Detect which cell encompasses the target text, then output its (x, y) center coordinate. 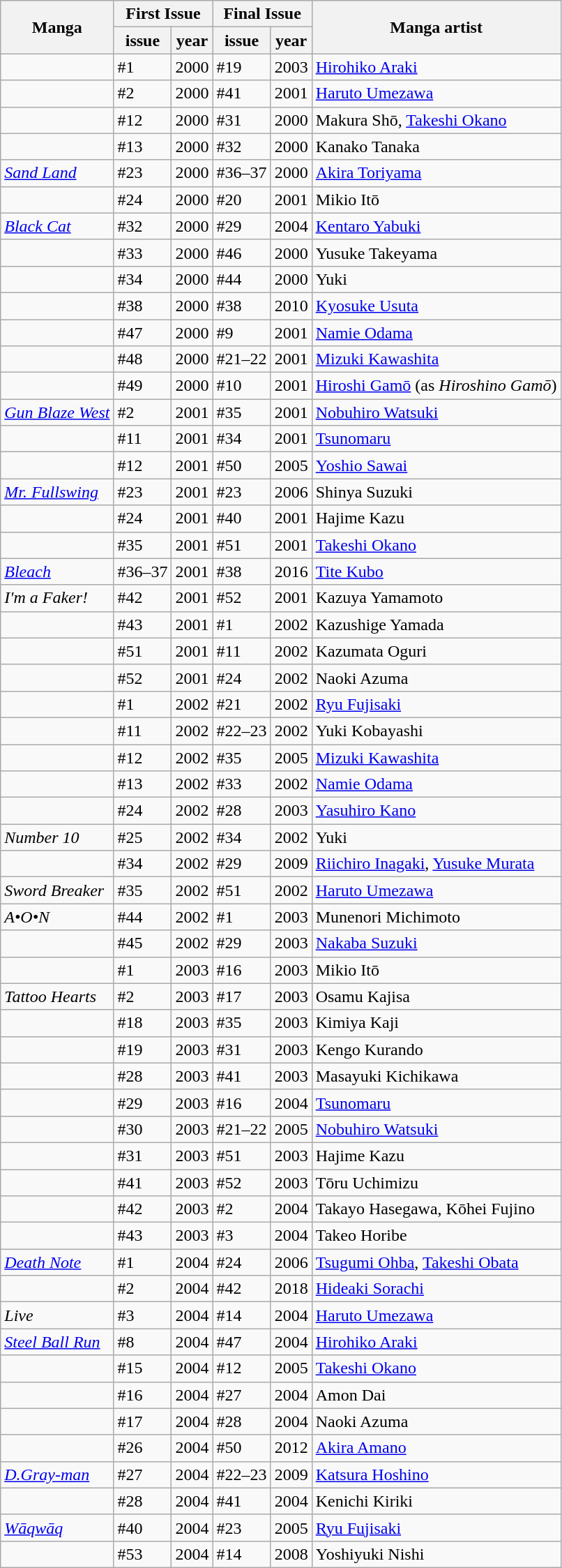
Amon Dai (436, 1395)
#25 (142, 837)
2012 (291, 1448)
#53 (142, 1554)
Akira Toriyama (436, 173)
Live (57, 1315)
Kazuya Yamamoto (436, 598)
Tattoo Hearts (57, 996)
Osamu Kajisa (436, 996)
Tōru Uchimizu (436, 1183)
#15 (142, 1368)
Kentaro Yabuki (436, 226)
Yasuhiro Kano (436, 811)
Kanako Tanaka (436, 147)
Black Cat (57, 226)
#49 (142, 386)
Mr. Fullswing (57, 492)
Kazumata Oguri (436, 651)
#10 (241, 386)
Final Issue (262, 14)
#21 (241, 704)
Sand Land (57, 173)
Yuki Kobayashi (436, 731)
Kyosuke Usuta (436, 306)
#46 (241, 253)
Sword Breaker (57, 890)
Takeo Horibe (436, 1236)
Makura Shō, Takeshi Okano (436, 120)
Masayuki Kichikawa (436, 1076)
Munenori Michimoto (436, 917)
2010 (291, 306)
Riichiro Inagaki, Yusuke Murata (436, 864)
Death Note (57, 1262)
#18 (142, 1023)
Manga (57, 27)
#26 (142, 1448)
#9 (241, 333)
Hiroshi Gamō (as Hiroshino Gamō) (436, 386)
#8 (142, 1342)
Takayo Hasegawa, Kōhei Fujino (436, 1209)
Yoshiyuki Nishi (436, 1554)
2008 (291, 1554)
Hideaki Sorachi (436, 1289)
D.Gray-man (57, 1474)
#20 (241, 200)
Manga artist (436, 27)
2016 (291, 572)
Kengo Kurando (436, 1050)
I'm a Faker! (57, 598)
Gun Blaze West (57, 412)
Yusuke Takeyama (436, 253)
Wāqwāq (57, 1528)
A•O•N (57, 917)
Tite Kubo (436, 572)
#48 (142, 359)
First Issue (163, 14)
Kazushige Yamada (436, 625)
Kenichi Kiriki (436, 1501)
Akira Amano (436, 1448)
Number 10 (57, 837)
Shinya Suzuki (436, 492)
Steel Ball Run (57, 1342)
#45 (142, 943)
Yoshio Sawai (436, 465)
#30 (142, 1129)
Nakaba Suzuki (436, 943)
Katsura Hoshino (436, 1474)
Tsugumi Ohba, Takeshi Obata (436, 1262)
Kimiya Kaji (436, 1023)
Bleach (57, 572)
2018 (291, 1289)
